Capture the cell that displays the provided text and extract its [x, y] central coordinate. 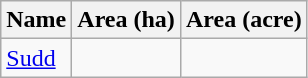
Sudd [36, 58]
Area (ha) [126, 20]
Area (acre) [244, 20]
Name [36, 20]
